Locate the cell with the specified text and output its [x, y] center coordinate. 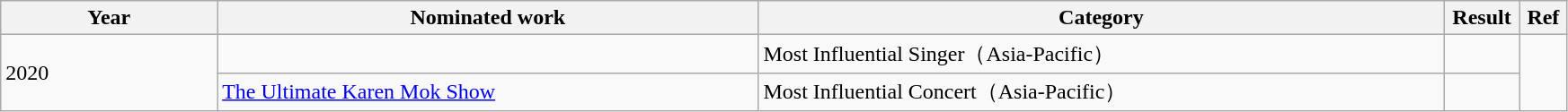
Category [1102, 18]
2020 [110, 73]
The Ultimate Karen Mok Show [488, 91]
Result [1482, 18]
Most Influential Concert（Asia-Pacific） [1102, 91]
Ref [1543, 18]
Nominated work [488, 18]
Most Influential Singer（Asia-Pacific） [1102, 54]
Year [110, 18]
